From the cell containing the given text, extract its center point as (x, y) coordinate. 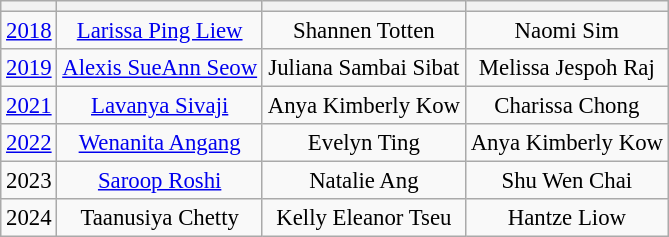
Lavanya Sivaji (160, 106)
2022 (29, 143)
Juliana Sambai Sibat (364, 68)
Larissa Ping Liew (160, 31)
2019 (29, 68)
Natalie Ang (364, 181)
Naomi Sim (566, 31)
Charissa Chong (566, 106)
2018 (29, 31)
2023 (29, 181)
2021 (29, 106)
Shannen Totten (364, 31)
Melissa Jespoh Raj (566, 68)
Shu Wen Chai (566, 181)
Evelyn Ting (364, 143)
Alexis SueAnn Seow (160, 68)
Saroop Roshi (160, 181)
Wenanita Angang (160, 143)
